Return [x, y] of the center of cell containing provided text 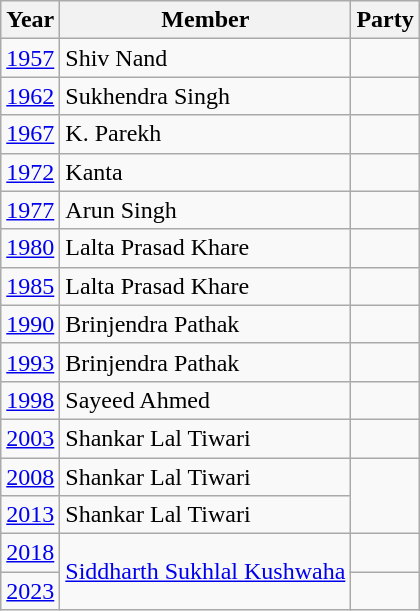
Sayeed Ahmed [206, 400]
2013 [30, 515]
Party [385, 20]
1972 [30, 172]
1980 [30, 248]
Sukhendra Singh [206, 96]
Arun Singh [206, 210]
1957 [30, 58]
Member [206, 20]
2003 [30, 438]
2008 [30, 477]
1967 [30, 134]
K. Parekh [206, 134]
Shiv Nand [206, 58]
2018 [30, 553]
Kanta [206, 172]
1998 [30, 400]
1990 [30, 324]
Year [30, 20]
1977 [30, 210]
2023 [30, 591]
1962 [30, 96]
1993 [30, 362]
1985 [30, 286]
Siddharth Sukhlal Kushwaha [206, 572]
